Capture the cell that displays the provided text and extract its [x, y] central coordinate. 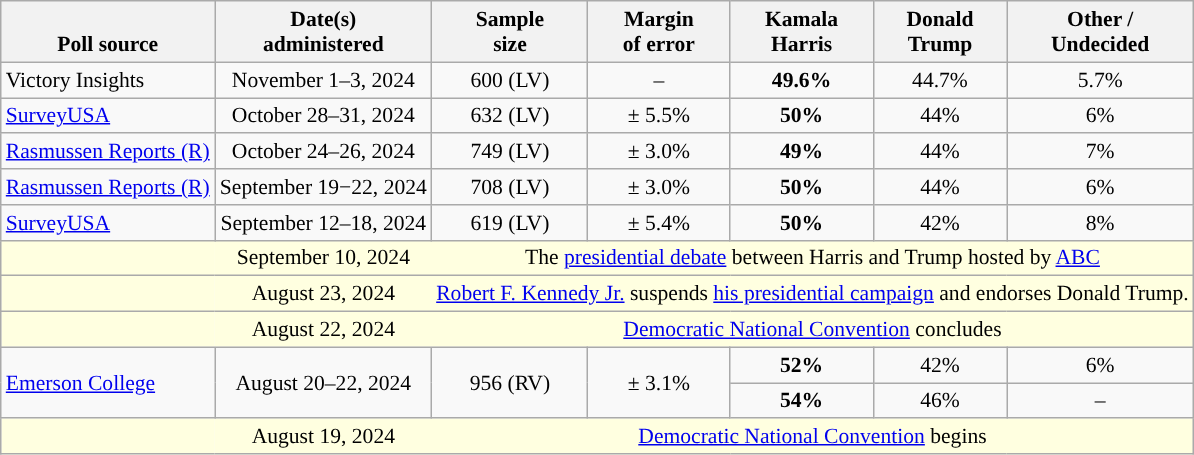
8% [1100, 223]
± 3.1% [659, 382]
619 (LV) [510, 223]
632 (LV) [510, 116]
November 1–3, 2024 [324, 80]
956 (RV) [510, 382]
7% [1100, 152]
August 22, 2024 [324, 330]
October 28–31, 2024 [324, 116]
The presidential debate between Harris and Trump hosted by ABC [813, 258]
KamalaHarris [802, 32]
Democratic National Convention begins [813, 437]
October 24–26, 2024 [324, 152]
August 23, 2024 [324, 294]
September 12–18, 2024 [324, 223]
August 19, 2024 [324, 437]
Victory Insights [108, 80]
52% [802, 365]
± 5.5% [659, 116]
Robert F. Kennedy Jr. suspends his presidential campaign and endorses Donald Trump. [813, 294]
Poll source [108, 32]
September 10, 2024 [324, 258]
49% [802, 152]
46% [940, 401]
49.6% [802, 80]
Democratic National Convention concludes [813, 330]
Samplesize [510, 32]
749 (LV) [510, 152]
54% [802, 401]
± 5.4% [659, 223]
44.7% [940, 80]
September 19−22, 2024 [324, 187]
Date(s)administered [324, 32]
DonaldTrump [940, 32]
Marginof error [659, 32]
Emerson College [108, 382]
5.7% [1100, 80]
708 (LV) [510, 187]
600 (LV) [510, 80]
August 20–22, 2024 [324, 382]
Other /Undecided [1100, 32]
